Return (x, y) of the center of cell containing provided text 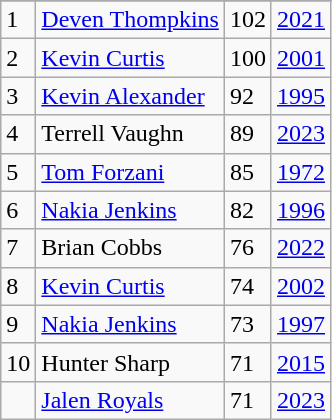
1995 (300, 96)
89 (248, 134)
2 (18, 58)
7 (18, 248)
1972 (300, 172)
Deven Thompkins (130, 20)
2002 (300, 286)
6 (18, 210)
100 (248, 58)
85 (248, 172)
Terrell Vaughn (130, 134)
9 (18, 324)
2015 (300, 362)
Hunter Sharp (130, 362)
2022 (300, 248)
Brian Cobbs (130, 248)
2001 (300, 58)
76 (248, 248)
1997 (300, 324)
10 (18, 362)
1 (18, 20)
3 (18, 96)
4 (18, 134)
1996 (300, 210)
2021 (300, 20)
92 (248, 96)
Tom Forzani (130, 172)
102 (248, 20)
5 (18, 172)
8 (18, 286)
82 (248, 210)
Kevin Alexander (130, 96)
Jalen Royals (130, 400)
74 (248, 286)
73 (248, 324)
